Extract the [X, Y] coordinate from the center of the cell holding the provided text.  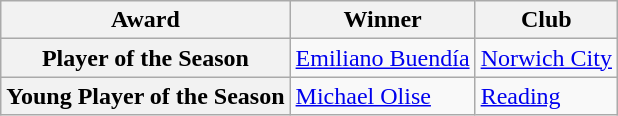
Reading [546, 96]
Award [146, 20]
Norwich City [546, 58]
Club [546, 20]
Young Player of the Season [146, 96]
Player of the Season [146, 58]
Emiliano Buendía [382, 58]
Michael Olise [382, 96]
Winner [382, 20]
